Determine the (x, y) coordinate at the center of the cell enclosing the given text.  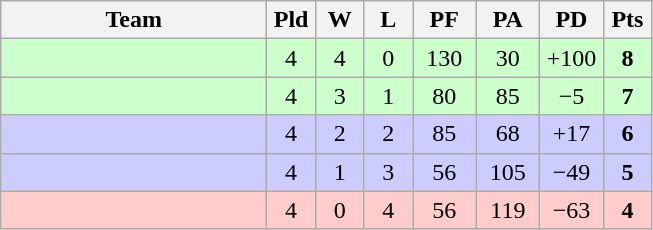
L (388, 20)
Team (134, 20)
+17 (572, 134)
130 (444, 58)
−63 (572, 210)
30 (508, 58)
Pts (628, 20)
119 (508, 210)
−49 (572, 172)
+100 (572, 58)
105 (508, 172)
6 (628, 134)
68 (508, 134)
PF (444, 20)
W (340, 20)
7 (628, 96)
−5 (572, 96)
80 (444, 96)
8 (628, 58)
PA (508, 20)
PD (572, 20)
5 (628, 172)
Pld (292, 20)
